Determine the [X, Y] coordinate at the center of the cell enclosing the given text.  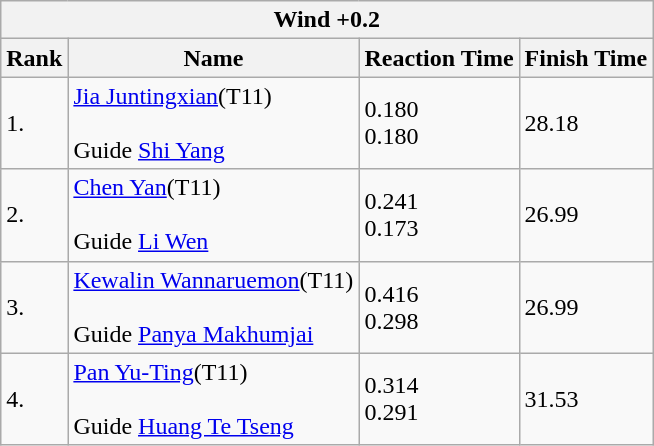
0.4160.298 [439, 307]
2. [34, 215]
Wind +0.2 [327, 20]
3. [34, 307]
0.3140.291 [439, 399]
Kewalin Wannaruemon(T11)Guide Panya Makhumjai [214, 307]
Pan Yu-Ting(T11)Guide Huang Te Tseng [214, 399]
Chen Yan(T11)Guide Li Wen [214, 215]
Rank [34, 58]
28.18 [586, 123]
0.2410.173 [439, 215]
Finish Time [586, 58]
31.53 [586, 399]
1. [34, 123]
Jia Juntingxian(T11)Guide Shi Yang [214, 123]
4. [34, 399]
0.1800.180 [439, 123]
Name [214, 58]
Reaction Time [439, 58]
